Capture the cell that displays the provided text and extract its (x, y) central coordinate. 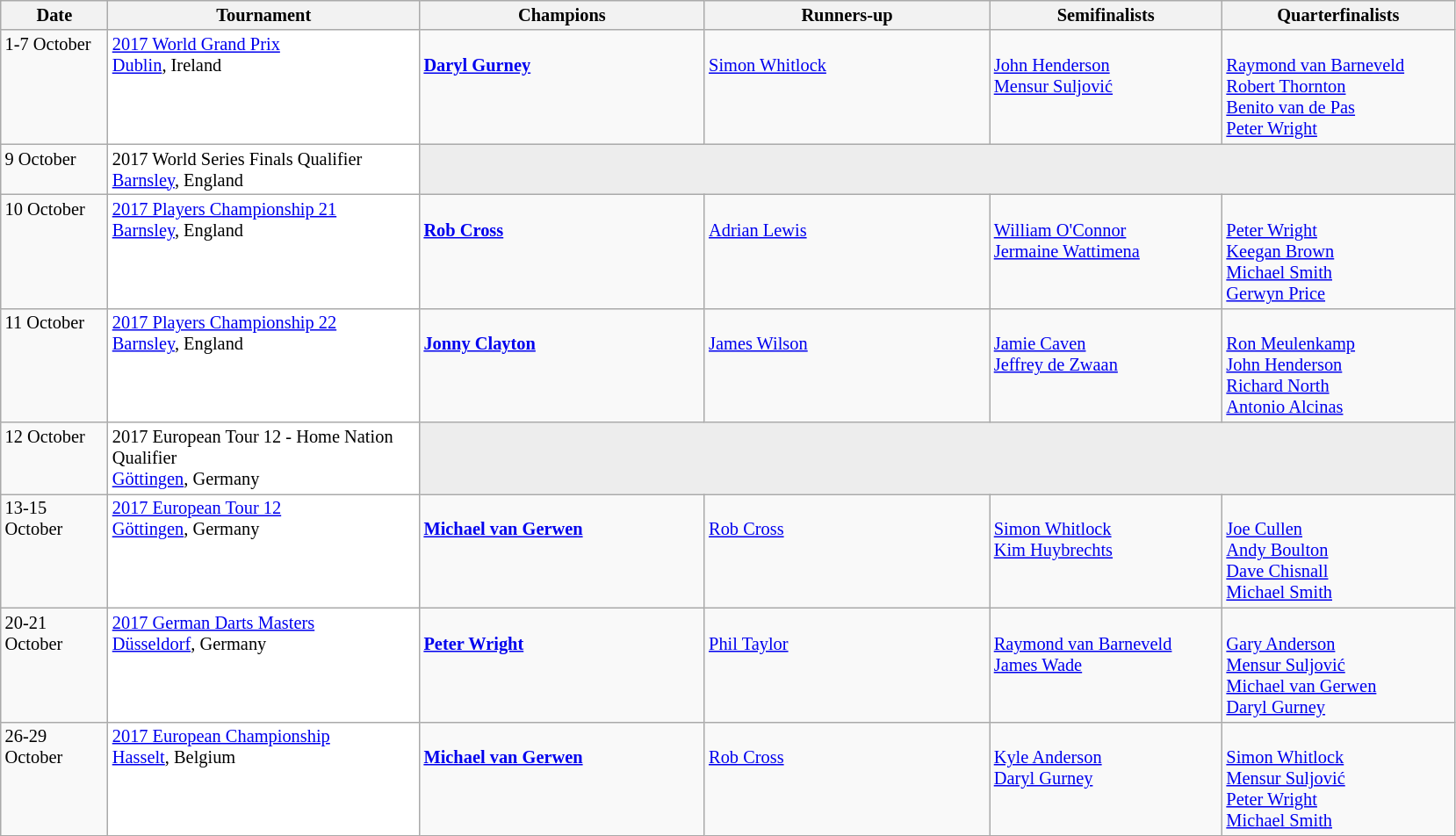
13-15 October (54, 551)
Gary Anderson Mensur Suljović Michael van Gerwen Daryl Gurney (1338, 665)
20-21 October (54, 665)
12 October (54, 458)
Daryl Gurney (562, 87)
Simon Whitlock Mensur Suljović Peter Wright Michael Smith (1338, 779)
Raymond van Barneveld Robert Thornton Benito van de Pas Peter Wright (1338, 87)
Raymond van Barneveld James Wade (1106, 665)
2017 German Darts MastersDüsseldorf, Germany (263, 665)
William O'Connor Jermaine Wattimena (1106, 251)
Joe Cullen Andy Boulton Dave Chisnall Michael Smith (1338, 551)
26-29 October (54, 779)
2017 Players Championship 21Barnsley, England (263, 251)
2017 World Grand PrixDublin, Ireland (263, 87)
James Wilson (847, 365)
Semifinalists (1106, 15)
Simon Whitlock (847, 87)
Adrian Lewis (847, 251)
Jamie Caven Jeffrey de Zwaan (1106, 365)
Simon Whitlock Kim Huybrechts (1106, 551)
Tournament (263, 15)
2017 European ChampionshipHasselt, Belgium (263, 779)
Phil Taylor (847, 665)
Runners-up (847, 15)
2017 Players Championship 22Barnsley, England (263, 365)
2017 European Tour 12Göttingen, Germany (263, 551)
Peter Wright (562, 665)
2017 European Tour 12 - Home Nation Qualifier Göttingen, Germany (263, 458)
1-7 October (54, 87)
Peter Wright Keegan Brown Michael Smith Gerwyn Price (1338, 251)
Quarterfinalists (1338, 15)
Ron Meulenkamp John Henderson Richard North Antonio Alcinas (1338, 365)
2017 World Series Finals Qualifier Barnsley, England (263, 169)
11 October (54, 365)
Kyle Anderson Daryl Gurney (1106, 779)
Date (54, 15)
John Henderson Mensur Suljović (1106, 87)
9 October (54, 169)
10 October (54, 251)
Champions (562, 15)
Jonny Clayton (562, 365)
